Determine the [X, Y] coordinate at the center of the cell enclosing the given text.  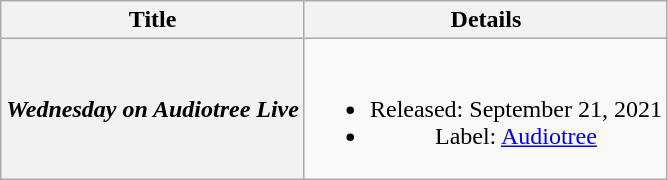
Released: September 21, 2021Label: Audiotree [486, 109]
Details [486, 20]
Title [153, 20]
Wednesday on Audiotree Live [153, 109]
